Capture the cell that displays the provided text and extract its (X, Y) central coordinate. 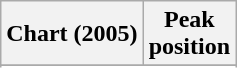
Chart (2005) (72, 34)
Peakposition (189, 34)
